Find where the given text appears and provide that cell's center as [x, y] coordinate. 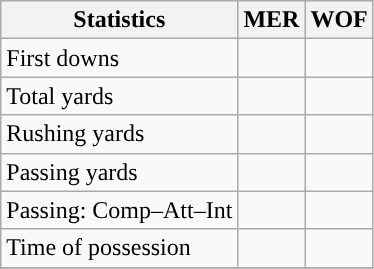
Statistics [120, 20]
MER [272, 20]
Passing yards [120, 172]
Total yards [120, 96]
Rushing yards [120, 134]
Passing: Comp–Att–Int [120, 210]
Time of possession [120, 248]
WOF [339, 20]
First downs [120, 58]
